From the cell containing the given text, extract its center point as [X, Y] coordinate. 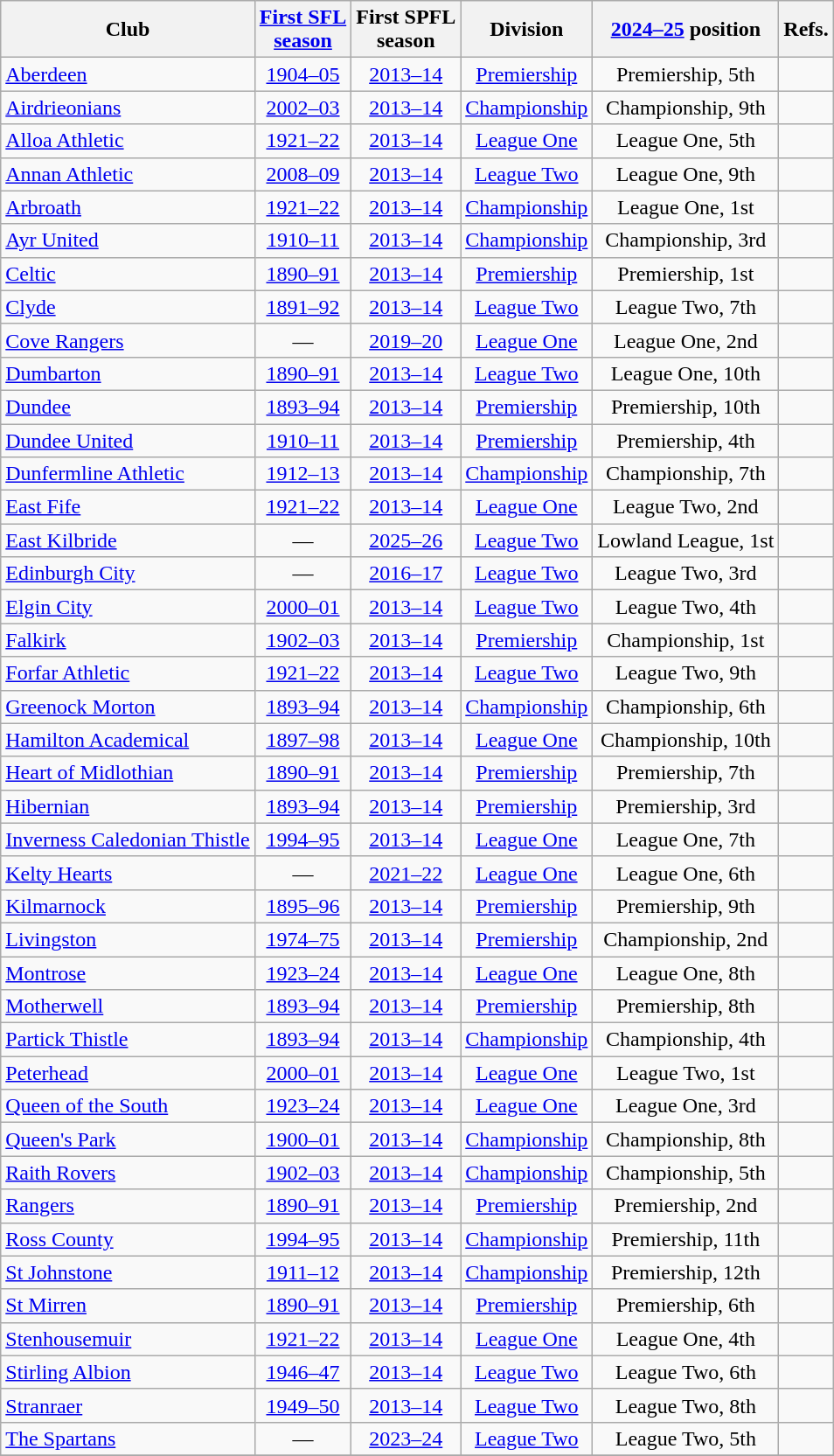
Alloa Athletic [128, 141]
Arbroath [128, 207]
League One, 9th [685, 174]
Raith Rovers [128, 1173]
League Two, 7th [685, 307]
Queen's Park [128, 1139]
Dunfermline Athletic [128, 474]
Edinburgh City [128, 574]
League Two, 8th [685, 1405]
First SFLseason [302, 30]
League Two, 1st [685, 1073]
1904–05 [302, 74]
Premiership, 7th [685, 773]
Club [128, 30]
Stenhousemuir [128, 1339]
Queen of the South [128, 1106]
Premiership, 8th [685, 1007]
2016–17 [406, 574]
East Kilbride [128, 540]
Championship, 9th [685, 108]
League Two, 5th [685, 1439]
Stranraer [128, 1405]
Peterhead [128, 1073]
Premiership, 10th [685, 407]
Refs. [806, 30]
Airdrieonians [128, 108]
Premiership, 3rd [685, 806]
Championship, 10th [685, 740]
Hibernian [128, 806]
Heart of Midlothian [128, 773]
League Two, 3rd [685, 574]
1911–12 [302, 1272]
League One, 3rd [685, 1106]
Greenock Morton [128, 707]
1946–47 [302, 1372]
Championship, 5th [685, 1173]
Hamilton Academical [128, 740]
Ross County [128, 1239]
1895–96 [302, 906]
2023–24 [406, 1439]
Premiership, 4th [685, 440]
League One, 5th [685, 141]
Elgin City [128, 607]
Stirling Albion [128, 1372]
Premiership, 6th [685, 1306]
2021–22 [406, 873]
League Two, 9th [685, 673]
1900–01 [302, 1139]
First SPFLseason [406, 30]
Premiership, 2nd [685, 1206]
League Two, 6th [685, 1372]
St Johnstone [128, 1272]
2002–03 [302, 108]
League One, 6th [685, 873]
East Fife [128, 507]
Livingston [128, 939]
Partick Thistle [128, 1040]
1974–75 [302, 939]
Championship, 6th [685, 707]
2008–09 [302, 174]
Dundee [128, 407]
Motherwell [128, 1007]
Ayr United [128, 240]
League One, 8th [685, 973]
League One, 1st [685, 207]
Championship, 4th [685, 1040]
Kelty Hearts [128, 873]
Premiership, 12th [685, 1272]
Clyde [128, 307]
Division [526, 30]
Falkirk [128, 640]
League One, 7th [685, 839]
2024–25 position [685, 30]
1949–50 [302, 1405]
1891–92 [302, 307]
Aberdeen [128, 74]
1897–98 [302, 740]
League Two, 4th [685, 607]
2019–20 [406, 340]
League Two, 2nd [685, 507]
Celtic [128, 274]
Championship, 3rd [685, 240]
League One, 10th [685, 373]
Cove Rangers [128, 340]
Championship, 7th [685, 474]
Championship, 2nd [685, 939]
Lowland League, 1st [685, 540]
Premiership, 11th [685, 1239]
Championship, 1st [685, 640]
Kilmarnock [128, 906]
Premiership, 5th [685, 74]
2025–26 [406, 540]
Dundee United [128, 440]
Premiership, 9th [685, 906]
League One, 4th [685, 1339]
The Spartans [128, 1439]
St Mirren [128, 1306]
Montrose [128, 973]
Rangers [128, 1206]
Forfar Athletic [128, 673]
Championship, 8th [685, 1139]
1912–13 [302, 474]
Premiership, 1st [685, 274]
Inverness Caledonian Thistle [128, 839]
League One, 2nd [685, 340]
Dumbarton [128, 373]
Annan Athletic [128, 174]
